Return the (x, y) coordinate for the center point of the cell that contains the specified text.  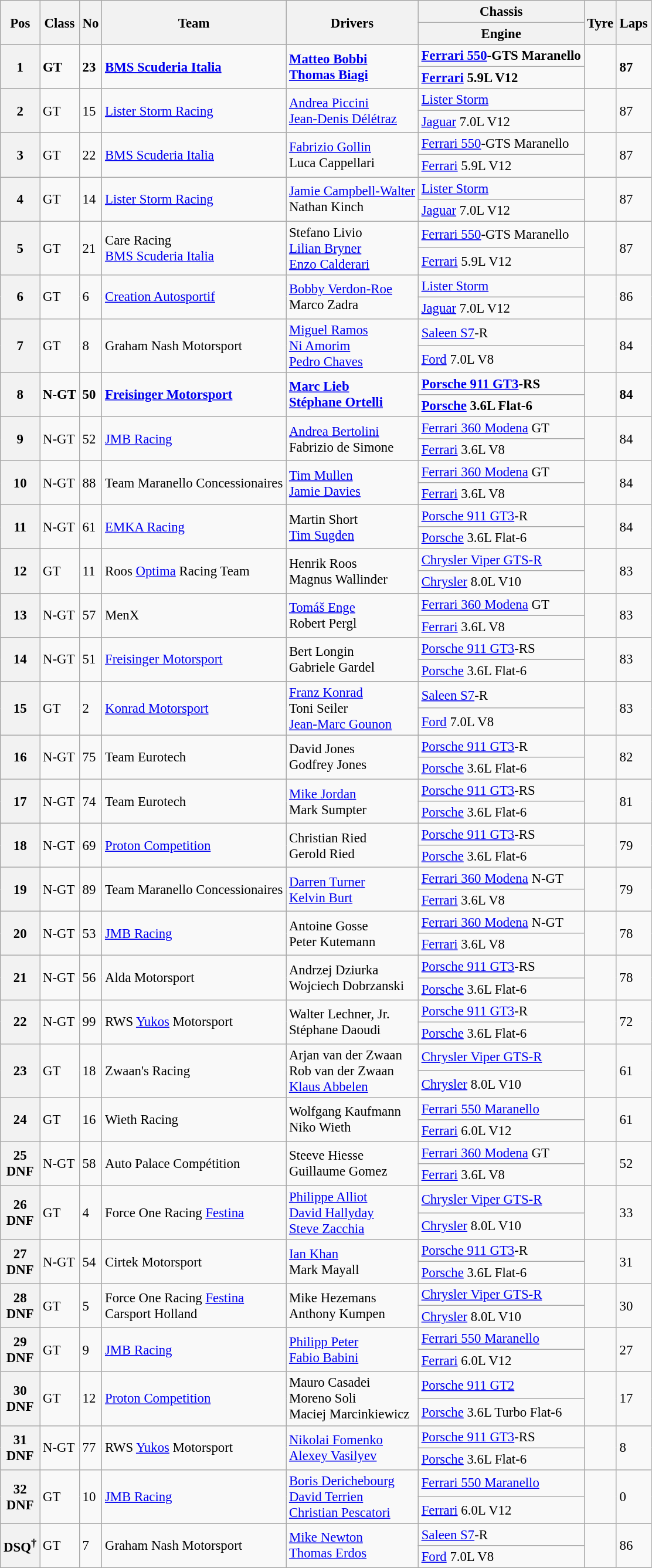
56 (90, 977)
Ian Khan Mark Mayall (352, 1261)
Cirtek Motorsport (194, 1261)
0 (633, 1496)
Mauro Casadei Moreno Soli Maciej Marcinkiewicz (352, 1399)
69 (90, 846)
51 (90, 659)
Porsche 911 GT2 (501, 1386)
75 (90, 757)
81 (633, 801)
74 (90, 801)
MenX (194, 615)
77 (90, 1448)
Mike Newton Thomas Erdos (352, 1545)
Chassis (501, 12)
David Jones Godfrey Jones (352, 757)
Steeve Hiesse Guillaume Gomez (352, 1164)
Henrik Roos Magnus Wallinder (352, 571)
Boris Derichebourg David Terrien Christian Pescatori (352, 1496)
58 (90, 1164)
Force One Racing Festina Carsport Holland (194, 1306)
20 (20, 934)
Mike Jordan Mark Sumpter (352, 801)
Mike Hezemans Anthony Kumpen (352, 1306)
88 (90, 483)
Tomáš Enge Robert Pergl (352, 615)
Roos Optima Racing Team (194, 571)
Tyre (600, 22)
27 (633, 1349)
Tim Mullen Jamie Davies (352, 483)
1 (20, 67)
30 (633, 1306)
Nikolai Fomenko Alexey Vasilyev (352, 1448)
72 (633, 1022)
Wolfgang Kaufmann Niko Wieth (352, 1119)
29DNF (20, 1349)
Antoine Gosse Peter Kutemann (352, 934)
31DNF (20, 1448)
No (90, 22)
30DNF (20, 1399)
Andrea Bertolini Fabrizio de Simone (352, 439)
Team (194, 22)
Franz Konrad Toni Seiler Jean-Marc Gounon (352, 709)
50 (90, 394)
Bert Longin Gabriele Gardel (352, 659)
27DNF (20, 1261)
25DNF (20, 1164)
82 (633, 757)
Care Racing BMS Scuderia Italia (194, 248)
Auto Palace Compétition (194, 1164)
Force One Racing Festina (194, 1213)
Porsche 3.6L Turbo Flat-6 (501, 1412)
Wieth Racing (194, 1119)
DSQ† (20, 1545)
Zwaan's Racing (194, 1071)
EMKA Racing (194, 527)
Konrad Motorsport (194, 709)
Creation Autosportif (194, 297)
24 (20, 1119)
Martin Short Tim Sugden (352, 527)
28DNF (20, 1306)
Arjan van der Zwaan Rob van der Zwaan Klaus Abbelen (352, 1071)
Darren Turner Kelvin Burt (352, 889)
53 (90, 934)
13 (20, 615)
Miguel Ramos Ni Amorim Pedro Chaves (352, 346)
Laps (633, 22)
31 (633, 1261)
32DNF (20, 1496)
19 (20, 889)
Alda Motorsport (194, 977)
Jamie Campbell-Walter Nathan Kinch (352, 199)
Pos (20, 22)
3 (20, 155)
Marc Lieb Stéphane Ortelli (352, 394)
99 (90, 1022)
89 (90, 889)
Andrea Piccini Jean-Denis Délétraz (352, 110)
Matteo Bobbi Thomas Biagi (352, 67)
57 (90, 615)
Class (60, 22)
Philipp Peter Fabio Babini (352, 1349)
Philippe Alliot David Hallyday Steve Zacchia (352, 1213)
54 (90, 1261)
Stefano Livio Lilian Bryner Enzo Calderari (352, 248)
26DNF (20, 1213)
Bobby Verdon-Roe Marco Zadra (352, 297)
Walter Lechner, Jr. Stéphane Daoudi (352, 1022)
Fabrizio Gollin Luca Cappellari (352, 155)
33 (633, 1213)
Andrzej Dziurka Wojciech Dobrzanski (352, 977)
Engine (501, 34)
Christian Ried Gerold Ried (352, 846)
Drivers (352, 22)
